Output the [x, y] coordinate of the center of the cell containing the given text.  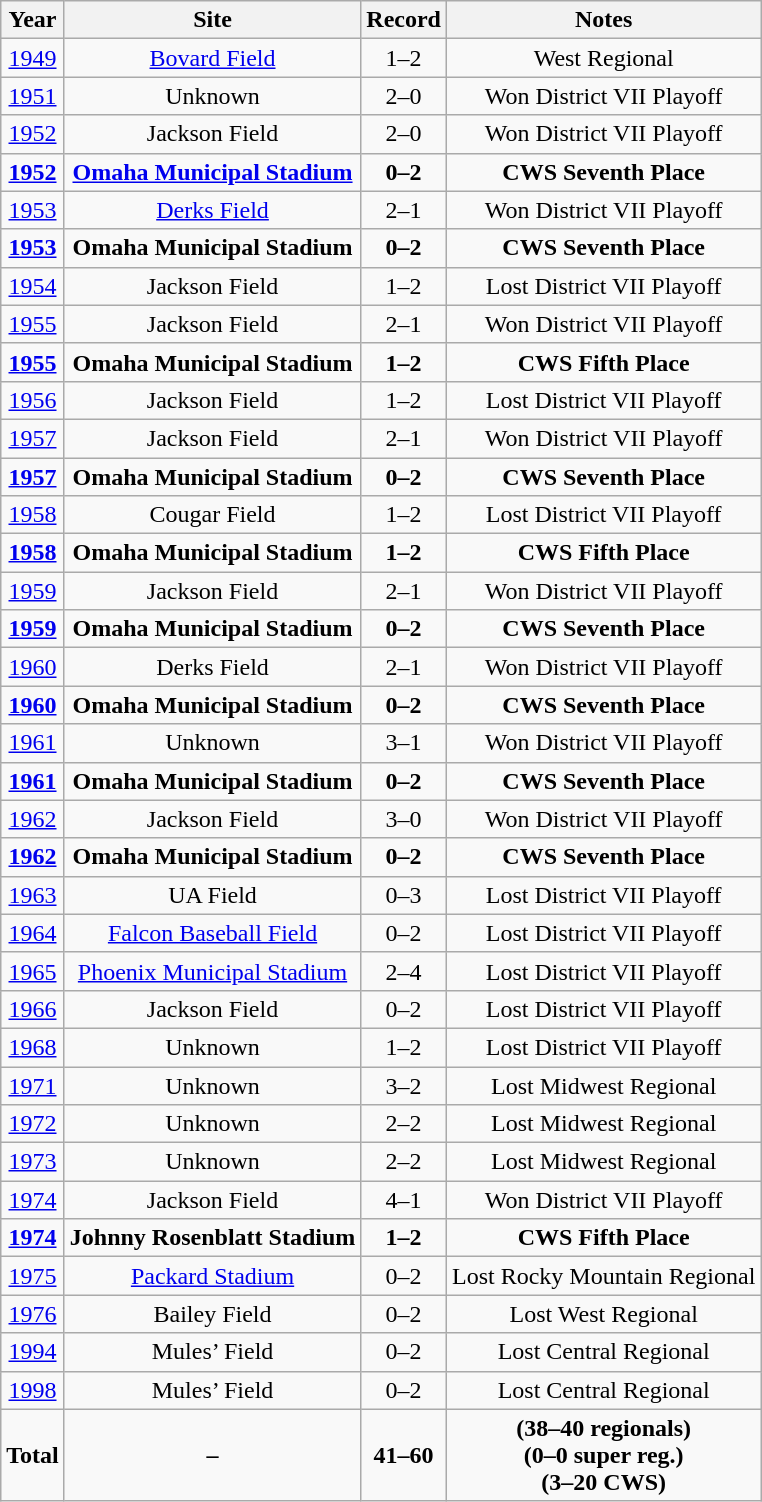
Year [33, 20]
0–3 [404, 895]
1963 [33, 895]
(38–40 regionals)(0–0 super reg.)(3–20 CWS) [603, 1455]
1976 [33, 1314]
2–4 [404, 971]
1966 [33, 1009]
Notes [603, 20]
41–60 [404, 1455]
Bailey Field [212, 1314]
West Regional [603, 58]
1973 [33, 1162]
Falcon Baseball Field [212, 933]
Lost West Regional [603, 1314]
1998 [33, 1390]
Cougar Field [212, 515]
1994 [33, 1352]
1968 [33, 1047]
Lost Rocky Mountain Regional [603, 1276]
1964 [33, 933]
1965 [33, 971]
– [212, 1455]
UA Field [212, 895]
1971 [33, 1085]
1951 [33, 96]
3–0 [404, 819]
1975 [33, 1276]
1949 [33, 58]
1954 [33, 286]
1956 [33, 400]
1972 [33, 1124]
Record [404, 20]
3–2 [404, 1085]
3–1 [404, 743]
Phoenix Municipal Stadium [212, 971]
Site [212, 20]
Johnny Rosenblatt Stadium [212, 1238]
Bovard Field [212, 58]
4–1 [404, 1200]
Total [33, 1455]
Packard Stadium [212, 1276]
